Pinpoint the cell where the given text exists, returning its (x, y) midpoint coordinate. 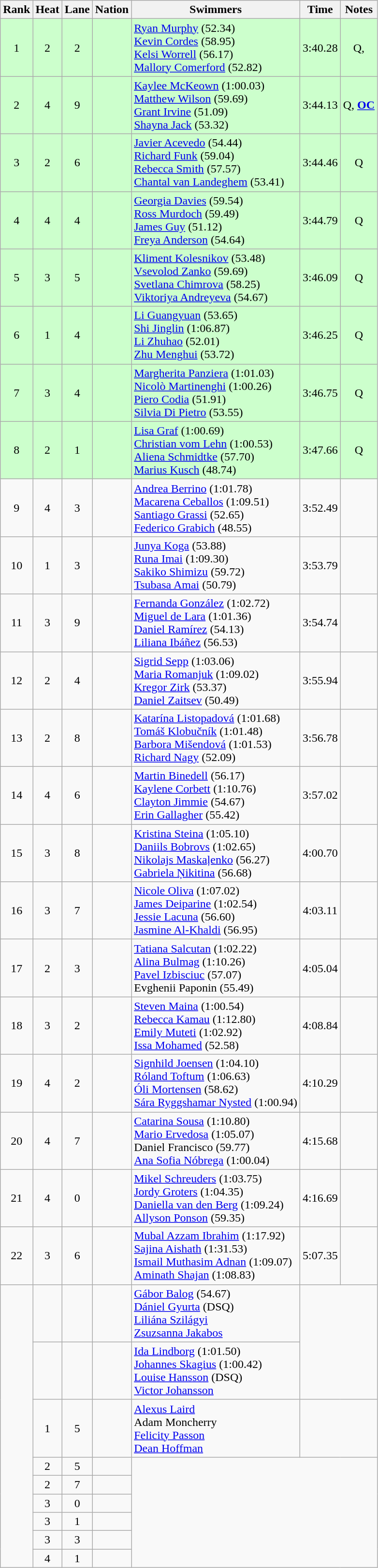
3:44.13 (320, 105)
17 (16, 968)
18 (16, 1025)
22 (16, 1255)
Lane (77, 10)
Li Guangyuan (53.65)Shi Jinglin (1:06.87) Li Zhuhao (52.01)Zhu Menghui (53.72) (216, 335)
12 (16, 680)
16 (16, 910)
14 (16, 795)
11 (16, 622)
Catarina Sousa (1:10.80)Mario Ervedosa (1:05.07) Daniel Francisco (59.77)Ana Sofia Nóbrega (1:00.04) (216, 1140)
3:55.94 (320, 680)
15 (16, 853)
3:54.74 (320, 622)
3:40.28 (320, 47)
Swimmers (216, 10)
3:46.25 (320, 335)
Nation (112, 10)
Steven Maina (1:00.54)Rebecca Kamau (1:12.80) Emily Muteti (1:02.92)Issa Mohamed (52.58) (216, 1025)
Q, (359, 47)
3:46.09 (320, 277)
Lisa Graf (1:00.69)Christian vom Lehn (1:00.53) Aliena Schmidtke (57.70)Marius Kusch (48.74) (216, 450)
Notes (359, 10)
13 (16, 738)
Kliment Kolesnikov (53.48)Vsevolod Zanko (59.69) Svetlana Chimrova (58.25)Viktoriya Andreyeva (54.67) (216, 277)
Rank (16, 10)
Georgia Davies (59.54)Ross Murdoch (59.49) James Guy (51.12)Freya Anderson (54.64) (216, 220)
19 (16, 1083)
4:16.69 (320, 1198)
3:57.02 (320, 795)
Ida Lindborg (1:01.50)Johannes Skagius (1:00.42) Louise Hansson (DSQ)Victor Johansson (216, 1370)
4:05.04 (320, 968)
3:46.75 (320, 392)
Alexus Laird Adam MoncherryFelicity PassonDean Hoffman (216, 1428)
Ryan Murphy (52.34)Kevin Cordes (58.95)Kelsi Worrell (56.17)Mallory Comerford (52.82) (216, 47)
20 (16, 1140)
4:10.29 (320, 1083)
Kaylee McKeown (1:00.03)Matthew Wilson (59.69) Grant Irvine (51.09)Shayna Jack (53.32) (216, 105)
Heat (47, 10)
Andrea Berrino (1:01.78)Macarena Ceballos (1:09.51) Santiago Grassi (52.65)Federico Grabich (48.55) (216, 507)
Time (320, 10)
Margherita Panziera (1:01.03)Nicolò Martinenghi (1:00.26) Piero Codia (51.91)Silvia Di Pietro (53.55) (216, 392)
4:00.70 (320, 853)
Katarína Listopadová (1:01.68)Tomáš Klobučník (1:01.48) Barbora Mišendová (1:01.53)Richard Nagy (52.09) (216, 738)
4:03.11 (320, 910)
Signhild Joensen (1:04.10)Róland Toftum (1:06.63) Óli Mortensen (58.62)Sára Ryggshamar Nysted (1:00.94) (216, 1083)
Javier Acevedo (54.44)Richard Funk (59.04) Rebecca Smith (57.57)Chantal van Landeghem (53.41) (216, 162)
3:44.79 (320, 220)
Mikel Schreuders (1:03.75)Jordy Groters (1:04.35) Daniella van den Berg (1:09.24)Allyson Ponson (59.35) (216, 1198)
10 (16, 565)
Q, OC (359, 105)
Gábor Balog (54.67)Dániel Gyurta (DSQ) Liliána SzilágyiZsuzsanna Jakabos (216, 1313)
Junya Koga (53.88)Runa Imai (1:09.30) Sakiko Shimizu (59.72)Tsubasa Amai (50.79) (216, 565)
4:15.68 (320, 1140)
Sigrid Sepp (1:03.06)Maria Romanjuk (1:09.02) Kregor Zirk (53.37)Daniel Zaitsev (50.49) (216, 680)
5:07.35 (320, 1255)
3:56.78 (320, 738)
Mubal Azzam Ibrahim (1:17.92)Sajina Aishath (1:31.53) Ismail Muthasim Adnan (1:09.07)Aminath Shajan (1:08.83) (216, 1255)
4:08.84 (320, 1025)
3:52.49 (320, 507)
Nicole Oliva (1:07.02)James Deiparine (1:02.54) Jessie Lacuna (56.60)Jasmine Al-Khaldi (56.95) (216, 910)
Martin Binedell (56.17)Kaylene Corbett (1:10.76) Clayton Jimmie (54.67)Erin Gallagher (55.42) (216, 795)
Fernanda González (1:02.72)Miguel de Lara (1:01.36) Daniel Ramírez (54.13)Liliana Ibáñez (56.53) (216, 622)
Kristina Steina (1:05.10)Daniils Bobrovs (1:02.65) Nikolajs Maskaļenko (56.27)Gabriela Ņikitina (56.68) (216, 853)
3:44.46 (320, 162)
Tatiana Salcutan (1:02.22)Alina Bulmag (1:10.26) Pavel Izbisciuc (57.07)Evghenii Paponin (55.49) (216, 968)
21 (16, 1198)
3:47.66 (320, 450)
3:53.79 (320, 565)
